Return the (X, Y) coordinate for the center point of the cell that contains the specified text.  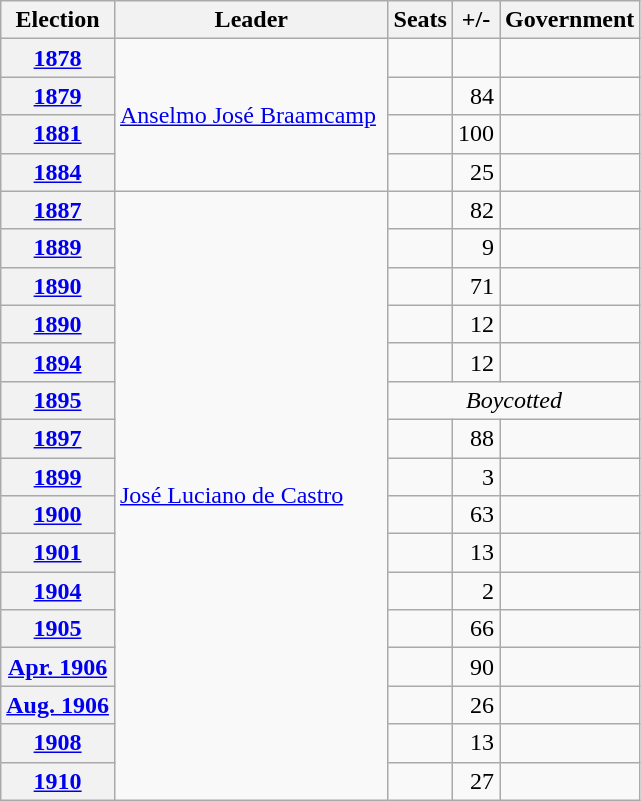
1908 (58, 743)
1884 (58, 172)
1897 (58, 438)
1910 (58, 781)
1900 (58, 515)
1905 (58, 629)
+/- (476, 20)
1899 (58, 477)
Aug. 1906 (58, 705)
25 (476, 172)
1879 (58, 96)
84 (476, 96)
José Luciano de Castro (251, 496)
1904 (58, 591)
1901 (58, 553)
1889 (58, 248)
26 (476, 705)
82 (476, 210)
90 (476, 667)
66 (476, 629)
63 (476, 515)
1878 (58, 58)
Anselmo José Braamcamp (251, 115)
71 (476, 286)
1894 (58, 362)
Seats (420, 20)
Election (58, 20)
2 (476, 591)
1887 (58, 210)
Boycotted (514, 400)
100 (476, 134)
27 (476, 781)
3 (476, 477)
Government (570, 20)
Apr. 1906 (58, 667)
9 (476, 248)
Leader (251, 20)
1895 (58, 400)
88 (476, 438)
1881 (58, 134)
